Locate the cell with the specified text and output its (x, y) center coordinate. 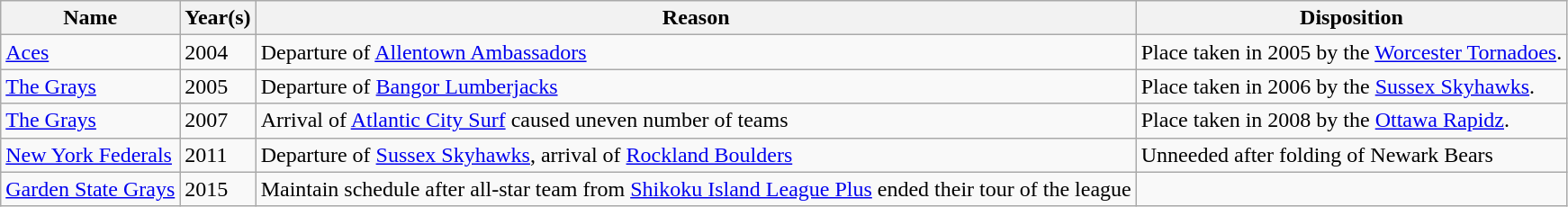
New York Federals (90, 155)
Year(s) (218, 18)
2011 (218, 155)
Reason (696, 18)
Place taken in 2008 by the Ottawa Rapidz. (1351, 121)
2005 (218, 86)
2007 (218, 121)
Maintain schedule after all-star team from Shikoku Island League Plus ended their tour of the league (696, 189)
Departure of Allentown Ambassadors (696, 52)
Unneeded after folding of Newark Bears (1351, 155)
Departure of Bangor Lumberjacks (696, 86)
Departure of Sussex Skyhawks, arrival of Rockland Boulders (696, 155)
Disposition (1351, 18)
2004 (218, 52)
Arrival of Atlantic City Surf caused uneven number of teams (696, 121)
Place taken in 2006 by the Sussex Skyhawks. (1351, 86)
Aces (90, 52)
Place taken in 2005 by the Worcester Tornadoes. (1351, 52)
2015 (218, 189)
Garden State Grays (90, 189)
Name (90, 18)
